Extract the (x, y) coordinate from the center of the cell holding the provided text.  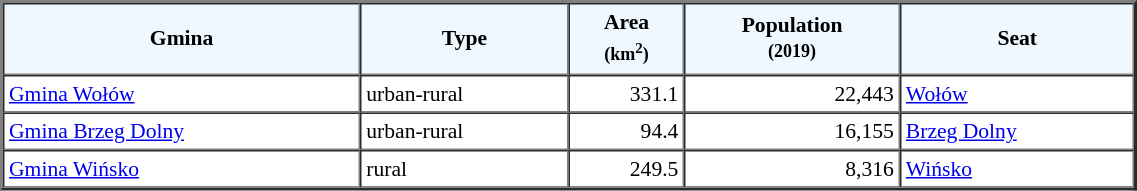
Population(2019) (792, 38)
Brzeg Dolny (1018, 131)
249.5 (627, 169)
94.4 (627, 131)
Gmina Brzeg Dolny (182, 131)
8,316 (792, 169)
Wińsko (1018, 169)
rural (464, 169)
16,155 (792, 131)
331.1 (627, 93)
Type (464, 38)
Wołów (1018, 93)
Gmina Wołów (182, 93)
Gmina (182, 38)
Seat (1018, 38)
Gmina Wińsko (182, 169)
Area(km2) (627, 38)
22,443 (792, 93)
